Pinpoint the cell where the given text exists, returning its [X, Y] midpoint coordinate. 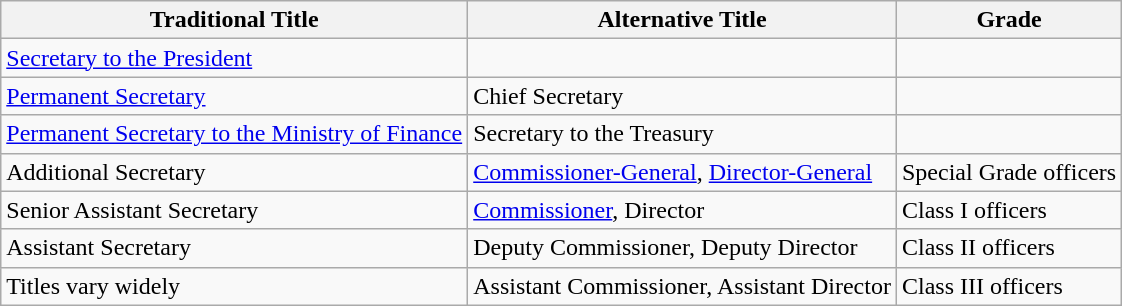
Class I officers [1008, 210]
Class III officers [1008, 286]
Assistant Secretary [234, 248]
Class II officers [1008, 248]
Special Grade officers [1008, 172]
Grade [1008, 20]
Alternative Title [682, 20]
Assistant Commissioner, Assistant Director [682, 286]
Secretary to the Treasury [682, 134]
Commissioner-General, Director-General [682, 172]
Permanent Secretary [234, 96]
Titles vary widely [234, 286]
Senior Assistant Secretary [234, 210]
Secretary to the President [234, 58]
Permanent Secretary to the Ministry of Finance [234, 134]
Additional Secretary [234, 172]
Traditional Title [234, 20]
Deputy Commissioner, Deputy Director [682, 248]
Commissioner, Director [682, 210]
Chief Secretary [682, 96]
